Search for the cell housing the specified text and yield its (x, y) center coordinate. 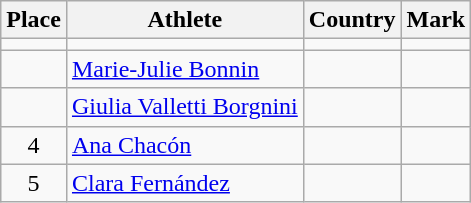
4 (34, 145)
5 (34, 183)
Place (34, 20)
Clara Fernández (184, 183)
Marie-Julie Bonnin (184, 69)
Athlete (184, 20)
Ana Chacón (184, 145)
Country (352, 20)
Mark (436, 20)
Giulia Valletti Borgnini (184, 107)
